Locate the cell with the specified text and output its [x, y] center coordinate. 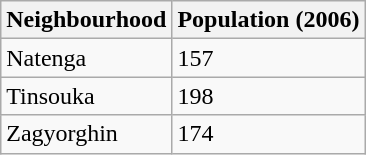
157 [268, 58]
Zagyorghin [86, 134]
Neighbourhood [86, 20]
198 [268, 96]
Natenga [86, 58]
Tinsouka [86, 96]
174 [268, 134]
Population (2006) [268, 20]
